Capture the cell that displays the provided text and extract its (X, Y) central coordinate. 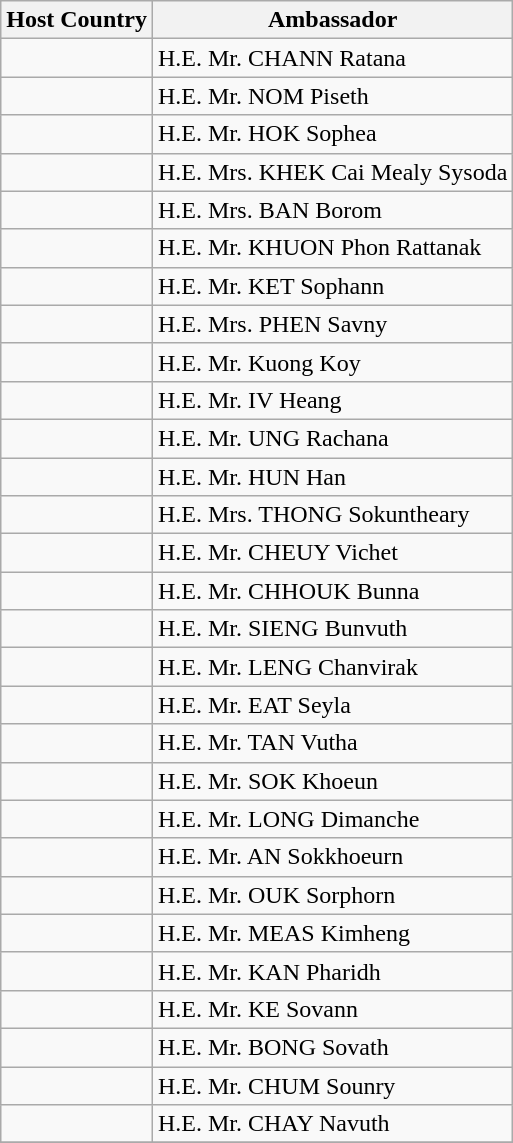
H.E. Mrs. BAN Borom (332, 210)
Ambassador (332, 20)
H.E. Mr. SOK Khoeun (332, 781)
H.E. Mr. KE Sovann (332, 1009)
H.E. Mr. IV Heang (332, 400)
H.E. Mr. KET Sophann (332, 286)
H.E. Mr. UNG Rachana (332, 438)
Host Country (77, 20)
H.E. Mr. TAN Vutha (332, 743)
H.E. Mrs. KHEK Cai Mealy Sysoda (332, 172)
H.E. Mr. LONG Dimanche (332, 819)
H.E. Mr. BONG Sovath (332, 1047)
H.E. Mrs. PHEN Savny (332, 324)
H.E. Mr. KAN Pharidh (332, 971)
H.E. Mr. EAT Seyla (332, 705)
H.E. Mr. SIENG Bunvuth (332, 629)
H.E. Mr. NOM Piseth (332, 96)
H.E. Mr. MEAS Kimheng (332, 933)
H.E. Mr. CHUM Sounry (332, 1085)
H.E. Mr. Kuong Koy (332, 362)
H.E. Mr. CHHOUK Bunna (332, 591)
H.E. Mr. OUK Sorphorn (332, 895)
H.E. Mr. HOK Sophea (332, 134)
H.E. Mr. AN Sokkhoeurn (332, 857)
H.E. Mr. LENG Chanvirak (332, 667)
H.E. Mr. KHUON Phon Rattanak (332, 248)
H.E. Mr. CHAY Navuth (332, 1124)
H.E. Mr. HUN Han (332, 477)
H.E. Mr. CHANN Ratana (332, 58)
H.E. Mr. CHEUY Vichet (332, 553)
H.E. Mrs. THONG Sokuntheary (332, 515)
